Capture the cell that displays the provided text and extract its (x, y) central coordinate. 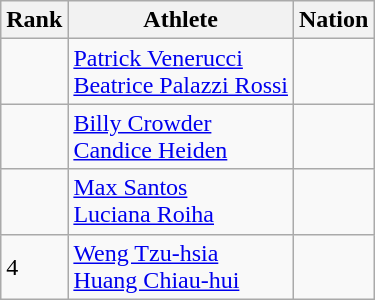
Billy CrowderCandice Heiden (181, 136)
Patrick VenerucciBeatrice Palazzi Rossi (181, 72)
Athlete (181, 20)
Nation (334, 20)
Max SantosLuciana Roiha (181, 202)
Weng Tzu-hsiaHuang Chiau-hui (181, 266)
Rank (34, 20)
4 (34, 266)
